Scan for the cell matching the given text and deliver its (X, Y) coordinate at center. 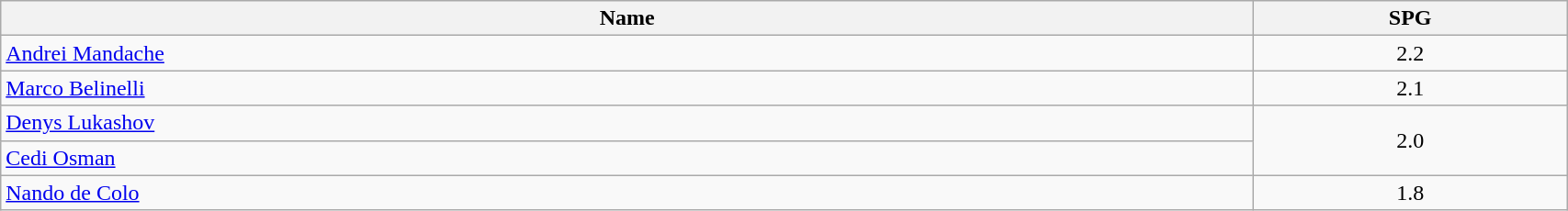
2.0 (1411, 140)
Marco Belinelli (627, 88)
Denys Lukashov (627, 123)
Nando de Colo (627, 193)
Cedi Osman (627, 158)
Andrei Mandache (627, 53)
SPG (1411, 18)
2.1 (1411, 88)
1.8 (1411, 193)
Name (627, 18)
2.2 (1411, 53)
